Output the (x, y) coordinate of the center of the cell containing the given text.  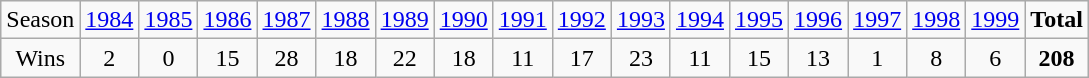
1997 (878, 20)
1987 (286, 20)
2 (110, 58)
23 (640, 58)
1994 (700, 20)
1 (878, 58)
28 (286, 58)
13 (818, 58)
Total (1057, 20)
1991 (522, 20)
1989 (404, 20)
6 (996, 58)
Season (40, 20)
1988 (346, 20)
1986 (228, 20)
8 (936, 58)
208 (1057, 58)
0 (168, 58)
1990 (464, 20)
1992 (582, 20)
1999 (996, 20)
Wins (40, 58)
1984 (110, 20)
1993 (640, 20)
22 (404, 58)
1998 (936, 20)
17 (582, 58)
1985 (168, 20)
1995 (758, 20)
1996 (818, 20)
